Identify which cell holds the provided text, then report its [x, y] central coordinate. 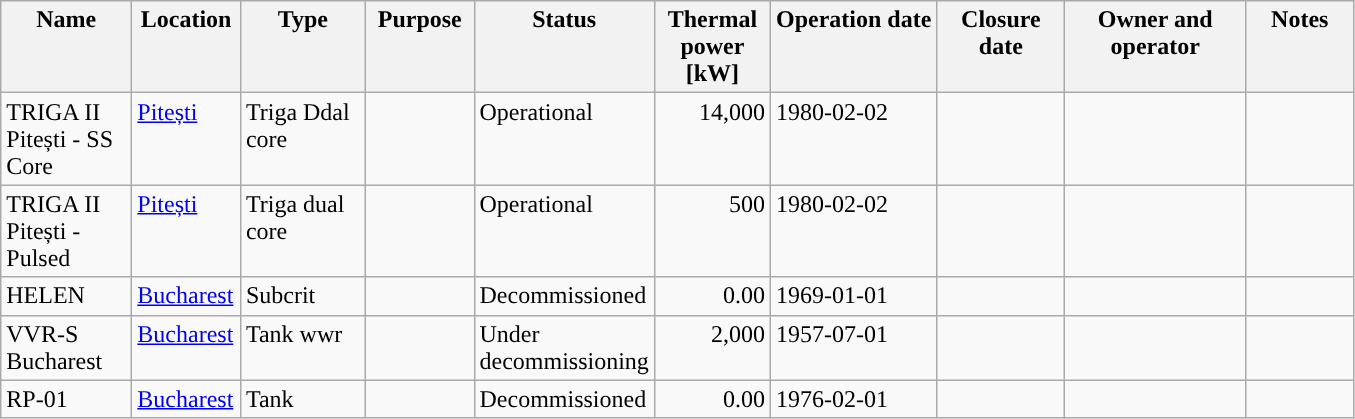
Name [66, 47]
TRIGA II Pitești - Pulsed [66, 231]
Type [302, 47]
Tank [302, 399]
VVR-S Bucharest [66, 348]
2,000 [712, 348]
Closure date [1001, 47]
Status [564, 47]
Triga Ddal core [302, 139]
Operation date [853, 47]
1969-01-01 [853, 296]
RP-01 [66, 399]
Notes [1300, 47]
500 [712, 231]
Thermal power [kW] [712, 47]
1976-02-01 [853, 399]
Location [186, 47]
1957-07-01 [853, 348]
Purpose [420, 47]
HELEN [66, 296]
Under decommissioning [564, 348]
Tank wwr [302, 348]
Subcrit [302, 296]
14,000 [712, 139]
Triga dual core [302, 231]
Owner and operator [1156, 47]
TRIGA II Pitești - SS Core [66, 139]
